Identify which cell holds the provided text, then report its [x, y] central coordinate. 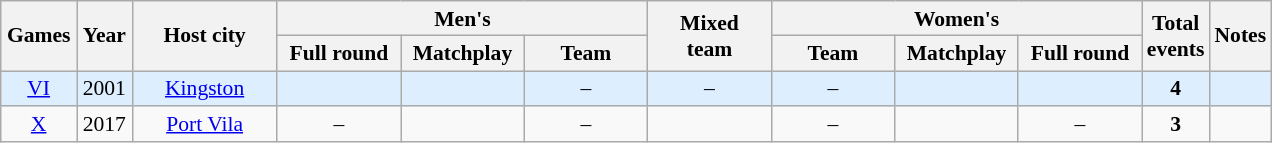
4 [1176, 89]
Totalevents [1176, 36]
Games [39, 36]
Men's [462, 18]
VI [39, 89]
Year [104, 36]
Notes [1240, 36]
Port Vila [204, 125]
Host city [204, 36]
3 [1176, 125]
X [39, 125]
Kingston [204, 89]
Women's [956, 18]
Mixedteam [710, 36]
2017 [104, 125]
2001 [104, 89]
